Pinpoint the cell where the given text exists, returning its (x, y) midpoint coordinate. 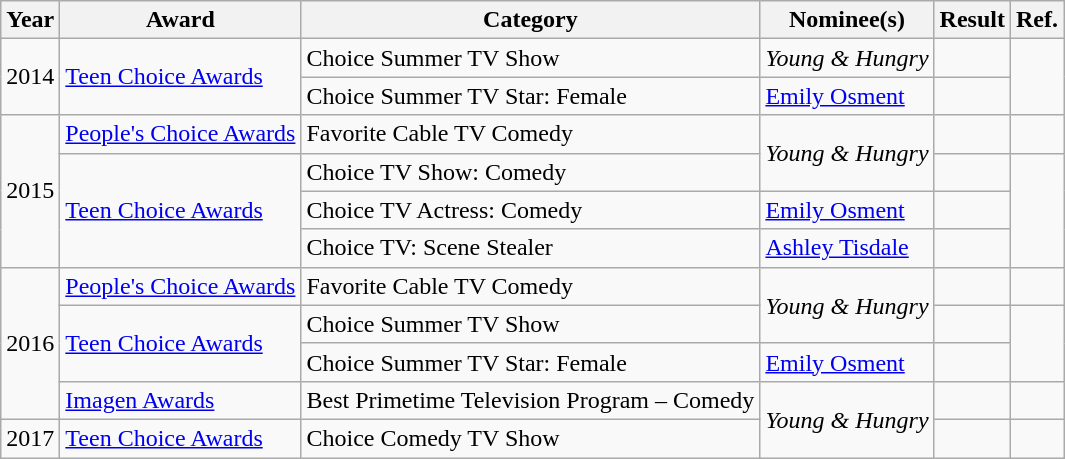
Choice TV Actress: Comedy (530, 210)
Award (180, 20)
2015 (30, 191)
2014 (30, 77)
Result (972, 20)
Choice TV Show: Comedy (530, 172)
Category (530, 20)
Imagen Awards (180, 400)
Choice Comedy TV Show (530, 438)
Nominee(s) (847, 20)
Ref. (1036, 20)
2017 (30, 438)
Best Primetime Television Program – Comedy (530, 400)
Year (30, 20)
Choice TV: Scene Stealer (530, 248)
2016 (30, 343)
Ashley Tisdale (847, 248)
